Capture the cell that displays the provided text and extract its (x, y) central coordinate. 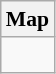
Map (28, 19)
